Pinpoint the cell where the given text exists, returning its (x, y) midpoint coordinate. 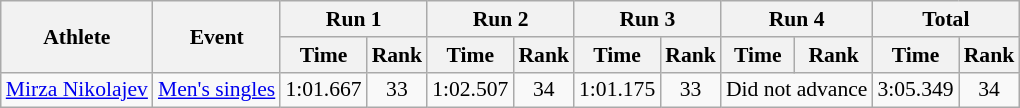
Run 1 (354, 19)
Run 4 (797, 19)
Event (216, 36)
1:01.667 (323, 90)
Did not advance (797, 90)
Men's singles (216, 90)
1:02.507 (470, 90)
Athlete (77, 36)
3:05.349 (915, 90)
Run 3 (648, 19)
Total (946, 19)
1:01.175 (617, 90)
Run 2 (500, 19)
Mirza Nikolajev (77, 90)
